For the text-containing cell, return its midpoint in (X, Y) coordinate format. 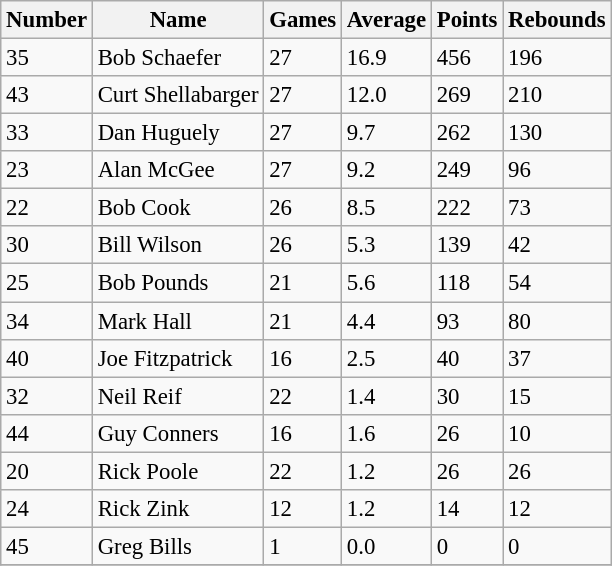
Average (387, 20)
Rick Poole (178, 471)
12.0 (387, 95)
25 (47, 283)
Greg Bills (178, 546)
456 (466, 58)
73 (557, 208)
Bob Cook (178, 208)
4.4 (387, 321)
Curt Shellabarger (178, 95)
Bob Pounds (178, 283)
5.6 (387, 283)
37 (557, 358)
24 (47, 509)
9.7 (387, 133)
45 (47, 546)
15 (557, 396)
16.9 (387, 58)
5.3 (387, 245)
9.2 (387, 170)
Games (303, 20)
196 (557, 58)
10 (557, 433)
35 (47, 58)
Bob Schaefer (178, 58)
Bill Wilson (178, 245)
Dan Huguely (178, 133)
262 (466, 133)
1 (303, 546)
14 (466, 509)
2.5 (387, 358)
93 (466, 321)
222 (466, 208)
44 (47, 433)
32 (47, 396)
210 (557, 95)
20 (47, 471)
Name (178, 20)
249 (466, 170)
0.0 (387, 546)
43 (47, 95)
Rick Zink (178, 509)
Mark Hall (178, 321)
Joe Fitzpatrick (178, 358)
1.6 (387, 433)
34 (47, 321)
8.5 (387, 208)
33 (47, 133)
Guy Conners (178, 433)
42 (557, 245)
23 (47, 170)
139 (466, 245)
Rebounds (557, 20)
80 (557, 321)
269 (466, 95)
Neil Reif (178, 396)
1.4 (387, 396)
Alan McGee (178, 170)
96 (557, 170)
54 (557, 283)
Points (466, 20)
130 (557, 133)
118 (466, 283)
Number (47, 20)
